Provide the [X, Y] coordinate of the cell's center where the given text is located.  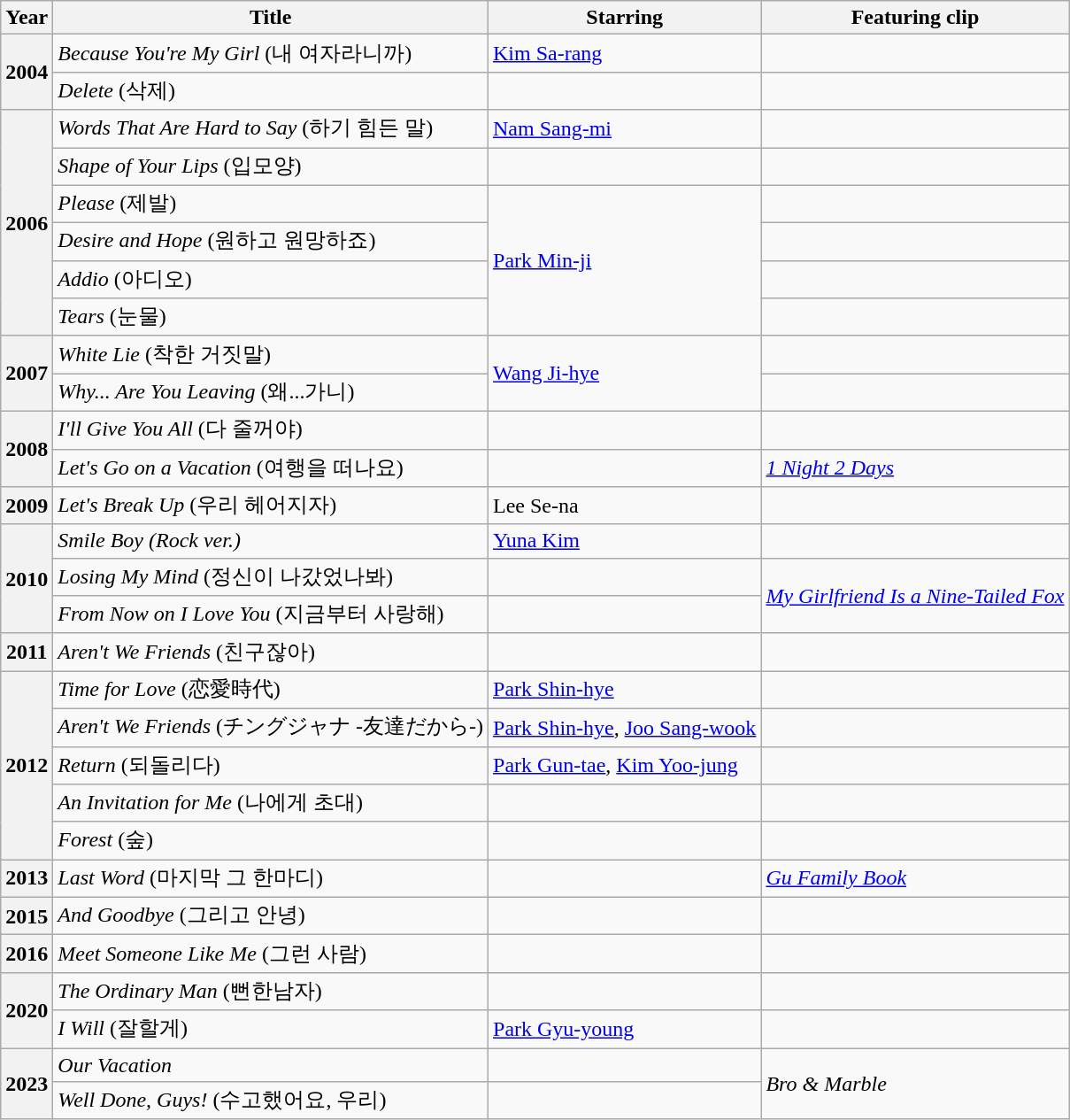
2006 [27, 223]
2007 [27, 374]
Lee Se-na [625, 506]
Bro & Marble [915, 1084]
Yuna Kim [625, 541]
White Lie (착한 거짓말) [271, 354]
2015 [27, 915]
Year [27, 18]
Smile Boy (Rock ver.) [271, 541]
2023 [27, 1084]
Addio (아디오) [271, 280]
I Will (잘할게) [271, 1029]
Gu Family Book [915, 878]
Starring [625, 18]
2011 [27, 652]
2013 [27, 878]
Let's Go on a Vacation (여행을 떠나요) [271, 467]
Words That Are Hard to Say (하기 힘든 말) [271, 129]
Why... Are You Leaving (왜...가니) [271, 393]
Forest (숲) [271, 841]
2010 [27, 579]
Park Min-ji [625, 260]
Shape of Your Lips (입모양) [271, 166]
2012 [27, 765]
Let's Break Up (우리 헤어지자) [271, 506]
Desire and Hope (원하고 원망하죠) [271, 243]
Losing My Mind (정신이 나갔었나봐) [271, 577]
My Girlfriend Is a Nine-Tailed Fox [915, 595]
Tears (눈물) [271, 317]
And Goodbye (그리고 안녕) [271, 915]
Aren't We Friends (チングジャナ -友達だから-) [271, 728]
Aren't We Friends (친구잖아) [271, 652]
Time for Love (恋愛時代) [271, 691]
Our Vacation [271, 1065]
2016 [27, 954]
The Ordinary Man (뻔한남자) [271, 992]
Park Shin-hye, Joo Sang-wook [625, 728]
Meet Someone Like Me (그런 사람) [271, 954]
2020 [27, 1009]
Because You're My Girl (내 여자라니까) [271, 53]
Featuring clip [915, 18]
From Now on I Love You (지금부터 사랑해) [271, 614]
Kim Sa-rang [625, 53]
Delete (삭제) [271, 90]
Title [271, 18]
Park Gun-tae, Kim Yoo-jung [625, 765]
I'll Give You All (다 줄꺼야) [271, 430]
2009 [27, 506]
Park Shin-hye [625, 691]
Return (되돌리다) [271, 765]
Last Word (마지막 그 한마디) [271, 878]
Park Gyu-young [625, 1029]
2008 [27, 448]
2004 [27, 73]
Nam Sang-mi [625, 129]
1 Night 2 Days [915, 467]
Well Done, Guys! (수고했어요, 우리) [271, 1101]
Wang Ji-hye [625, 374]
An Invitation for Me (나에게 초대) [271, 804]
Please (제발) [271, 204]
